Scan for the cell matching the given text and deliver its [X, Y] coordinate at center. 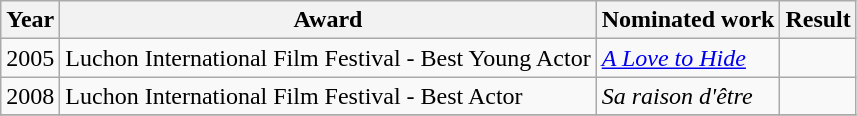
Result [818, 20]
Nominated work [688, 20]
Award [328, 20]
Luchon International Film Festival - Best Actor [328, 96]
Sa raison d'être [688, 96]
2008 [30, 96]
Luchon International Film Festival - Best Young Actor [328, 58]
Year [30, 20]
A Love to Hide [688, 58]
2005 [30, 58]
